For the text-containing cell, return its midpoint in [X, Y] coordinate format. 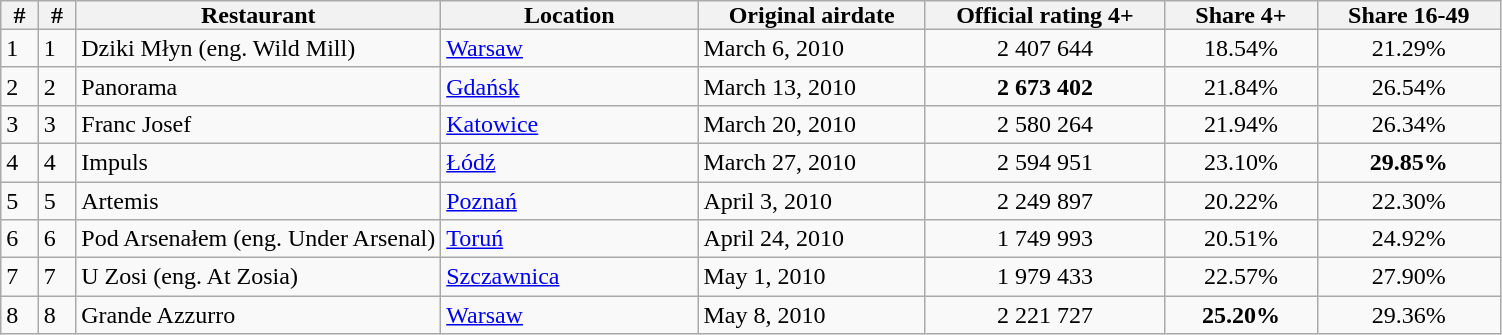
26.34% [1408, 124]
25.20% [1242, 315]
1 749 993 [1044, 239]
March 13, 2010 [812, 86]
April 24, 2010 [812, 239]
24.92% [1408, 239]
2 594 951 [1044, 162]
March 20, 2010 [812, 124]
Grande Azzurro [258, 315]
Panorama [258, 86]
21.29% [1408, 48]
2 673 402 [1044, 86]
May 8, 2010 [812, 315]
22.57% [1242, 277]
29.85% [1408, 162]
Share 16-49 [1408, 15]
Official rating 4+ [1044, 15]
23.10% [1242, 162]
Dziki Młyn (eng. Wild Mill) [258, 48]
27.90% [1408, 277]
Artemis [258, 201]
Location [570, 15]
Gdańsk [570, 86]
Katowice [570, 124]
Share 4+ [1242, 15]
Franc Josef [258, 124]
U Zosi (eng. At Zosia) [258, 277]
May 1, 2010 [812, 277]
Impuls [258, 162]
21.84% [1242, 86]
26.54% [1408, 86]
Original airdate [812, 15]
21.94% [1242, 124]
2 407 644 [1044, 48]
Restaurant [258, 15]
April 3, 2010 [812, 201]
Szczawnica [570, 277]
20.51% [1242, 239]
2 249 897 [1044, 201]
Pod Arsenałem (eng. Under Arsenal) [258, 239]
29.36% [1408, 315]
2 580 264 [1044, 124]
Toruń [570, 239]
Poznań [570, 201]
20.22% [1242, 201]
1 979 433 [1044, 277]
March 6, 2010 [812, 48]
Łódź [570, 162]
18.54% [1242, 48]
2 221 727 [1044, 315]
March 27, 2010 [812, 162]
22.30% [1408, 201]
